Locate the cell with the specified text and output its (x, y) center coordinate. 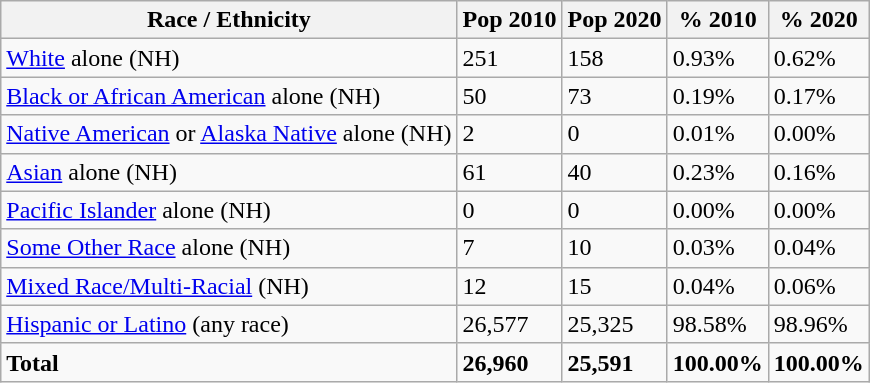
25,591 (614, 362)
0.62% (818, 58)
0.17% (818, 96)
40 (614, 172)
73 (614, 96)
Native American or Alaska Native alone (NH) (229, 134)
25,325 (614, 324)
0.23% (718, 172)
98.96% (818, 324)
0.19% (718, 96)
10 (614, 248)
0.03% (718, 248)
Hispanic or Latino (any race) (229, 324)
98.58% (718, 324)
0.16% (818, 172)
Asian alone (NH) (229, 172)
0.01% (718, 134)
61 (510, 172)
Pacific Islander alone (NH) (229, 210)
Black or African American alone (NH) (229, 96)
Total (229, 362)
0.06% (818, 286)
Pop 2010 (510, 20)
50 (510, 96)
26,577 (510, 324)
15 (614, 286)
Pop 2020 (614, 20)
7 (510, 248)
Some Other Race alone (NH) (229, 248)
158 (614, 58)
% 2010 (718, 20)
2 (510, 134)
% 2020 (818, 20)
26,960 (510, 362)
White alone (NH) (229, 58)
Race / Ethnicity (229, 20)
251 (510, 58)
0.93% (718, 58)
Mixed Race/Multi-Racial (NH) (229, 286)
12 (510, 286)
